Provide the [x, y] coordinate of the cell's center where the given text is located.  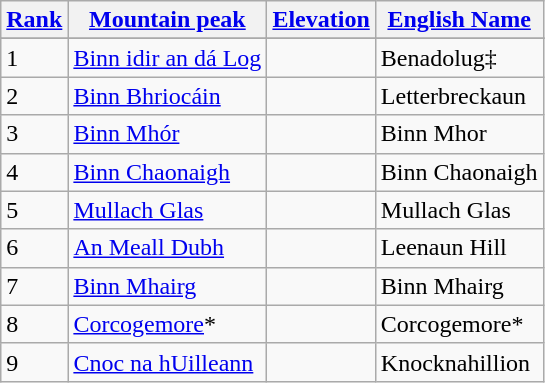
Binn Mhór [168, 134]
Binn Bhriocáin [168, 96]
An Meall Dubh [168, 248]
8 [34, 324]
Binn Mhor [459, 134]
Cnoc na hUilleann [168, 362]
1 [34, 58]
4 [34, 172]
Binn idir an dá Log [168, 58]
Benadolug‡ [459, 58]
7 [34, 286]
Elevation [321, 20]
English Name [459, 20]
9 [34, 362]
3 [34, 134]
Letterbreckaun [459, 96]
Rank [34, 20]
6 [34, 248]
Knocknahillion [459, 362]
Leenaun Hill [459, 248]
5 [34, 210]
Mountain peak [168, 20]
2 [34, 96]
